Return the (X, Y) coordinate for the center point of the cell that contains the specified text.  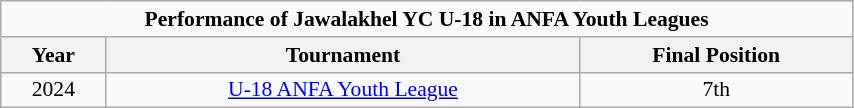
U-18 ANFA Youth League (343, 90)
Final Position (716, 55)
7th (716, 90)
Year (54, 55)
Tournament (343, 55)
2024 (54, 90)
Performance of Jawalakhel YC U-18 in ANFA Youth Leagues (427, 19)
